Output the (X, Y) coordinate of the center of the cell containing the given text.  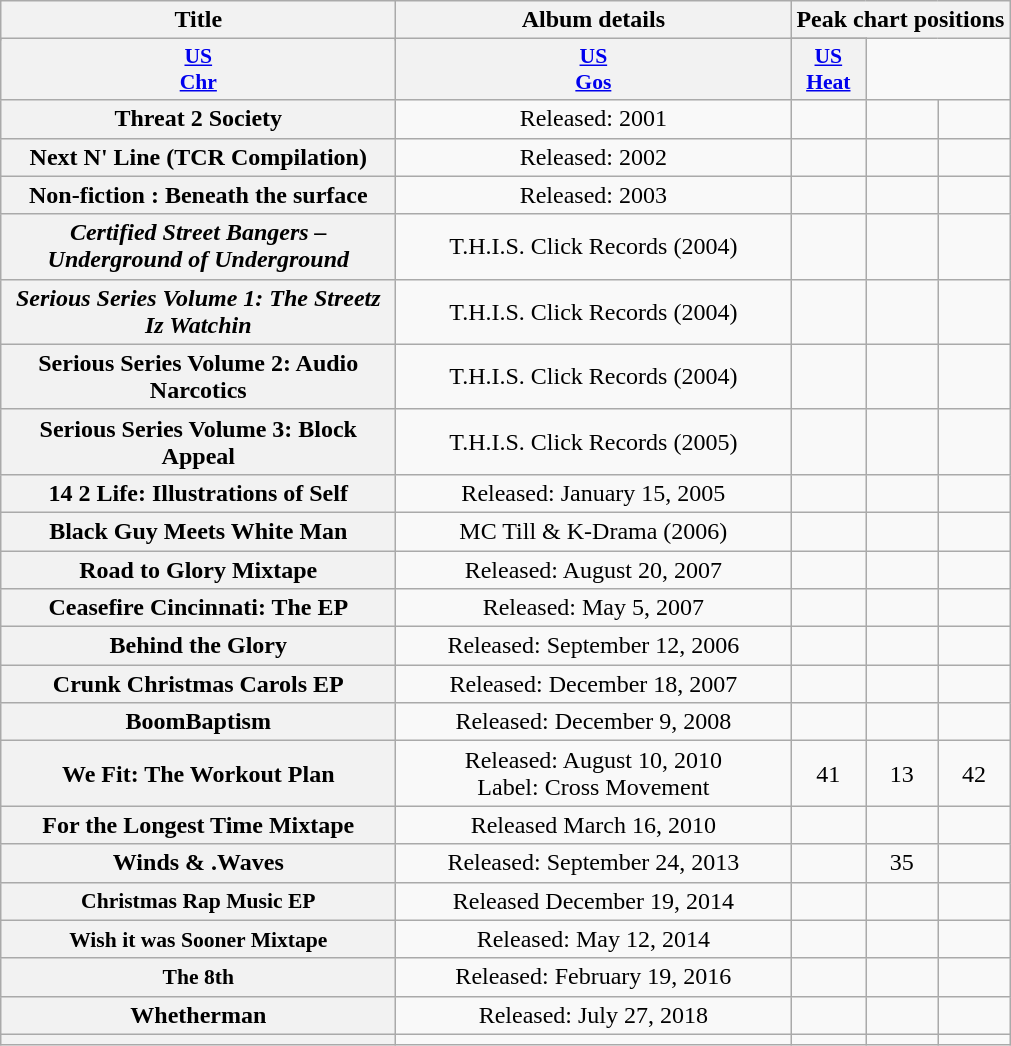
USChr (198, 70)
14 2 Life: Illustrations of Self (198, 493)
Whetherman (198, 1015)
35 (902, 863)
41 (828, 774)
Released: May 5, 2007 (594, 608)
Released: August 10, 2010Label: Cross Movement (594, 774)
Ceasefire Cincinnati: The EP (198, 608)
Next N' Line (TCR Compilation) (198, 157)
Released: September 12, 2006 (594, 646)
Black Guy Meets White Man (198, 531)
For the Longest Time Mixtape (198, 825)
Released: February 19, 2016 (594, 977)
MC Till & K-Drama (2006) (594, 531)
Title (198, 20)
USGos (594, 70)
42 (974, 774)
Certified Street Bangers – Underground of Underground (198, 246)
Released: May 12, 2014 (594, 939)
BoomBaptism (198, 722)
Released: July 27, 2018 (594, 1015)
Wish it was Sooner Mixtape (198, 939)
Christmas Rap Music EP (198, 901)
Serious Series Volume 2: Audio Narcotics (198, 376)
Threat 2 Society (198, 119)
Serious Series Volume 3: Block Appeal (198, 442)
Released: 2001 (594, 119)
Serious Series Volume 1: The Streetz Iz Watchin (198, 312)
Road to Glory Mixtape (198, 569)
Peak chart positions (900, 20)
We Fit: The Workout Plan (198, 774)
Album details (594, 20)
13 (902, 774)
Behind the Glory (198, 646)
Winds & .Waves (198, 863)
T.H.I.S. Click Records (2005) (594, 442)
Crunk Christmas Carols EP (198, 684)
The 8th (198, 977)
Released: 2003 (594, 195)
Released: December 9, 2008 (594, 722)
Released March 16, 2010 (594, 825)
Released: September 24, 2013 (594, 863)
Released: December 18, 2007 (594, 684)
Released: 2002 (594, 157)
Released December 19, 2014 (594, 901)
USHeat (828, 70)
Released: January 15, 2005 (594, 493)
Non-fiction : Beneath the surface (198, 195)
Released: August 20, 2007 (594, 569)
